Return the (x, y) coordinate for the center point of the cell that contains the specified text.  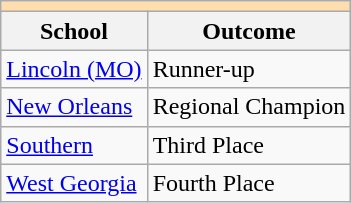
Regional Champion (249, 107)
West Georgia (74, 183)
Runner-up (249, 69)
Lincoln (MO) (74, 69)
New Orleans (74, 107)
Fourth Place (249, 183)
Third Place (249, 145)
Outcome (249, 31)
School (74, 31)
Southern (74, 145)
